Return [x, y] of the center of cell containing provided text 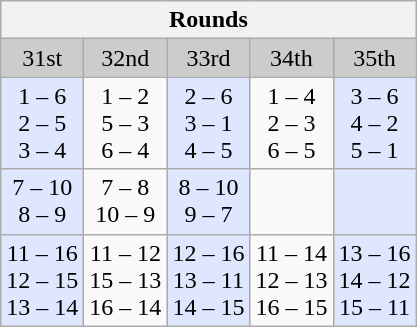
3 – 64 – 25 – 1 [374, 123]
2 – 63 – 14 – 5 [208, 123]
13 – 1614 – 1215 – 11 [374, 280]
7 – 810 – 9 [126, 202]
32nd [126, 58]
8 – 109 – 7 [208, 202]
34th [292, 58]
1 – 25 – 36 – 4 [126, 123]
Rounds [208, 20]
11 – 1412 – 1316 – 15 [292, 280]
35th [374, 58]
11 – 1612 – 1513 – 14 [42, 280]
12 – 1613 – 1114 – 15 [208, 280]
11 – 1215 – 1316 – 14 [126, 280]
1 – 62 – 53 – 4 [42, 123]
33rd [208, 58]
1 – 42 – 36 – 5 [292, 123]
31st [42, 58]
7 – 108 – 9 [42, 202]
